Extract the [X, Y] coordinate from the center of the cell holding the provided text.  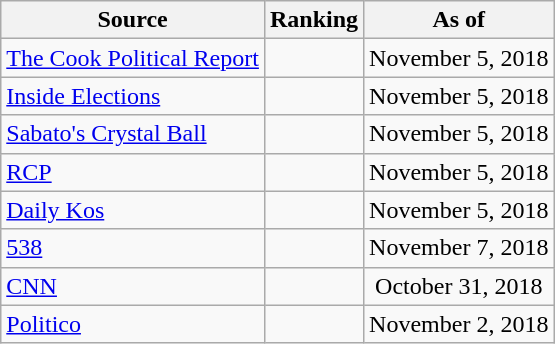
CNN [133, 286]
As of [459, 20]
November 2, 2018 [459, 324]
November 7, 2018 [459, 248]
The Cook Political Report [133, 58]
Politico [133, 324]
October 31, 2018 [459, 286]
Sabato's Crystal Ball [133, 134]
Inside Elections [133, 96]
Source [133, 20]
Daily Kos [133, 210]
RCP [133, 172]
Ranking [314, 20]
538 [133, 248]
